Provide the [X, Y] coordinate of the cell's center where the given text is located.  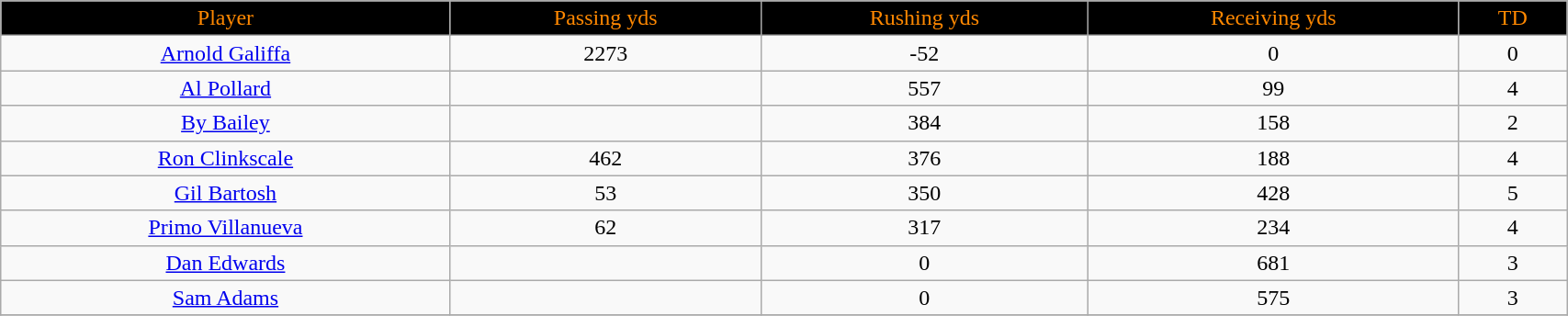
462 [605, 158]
350 [924, 193]
Receiving yds [1273, 18]
By Bailey [226, 123]
99 [1273, 88]
Al Pollard [226, 88]
2 [1513, 123]
Rushing yds [924, 18]
Player [226, 18]
Gil Bartosh [226, 193]
428 [1273, 193]
Passing yds [605, 18]
62 [605, 228]
Dan Edwards [226, 263]
2273 [605, 53]
5 [1513, 193]
384 [924, 123]
Primo Villanueva [226, 228]
Ron Clinkscale [226, 158]
234 [1273, 228]
376 [924, 158]
53 [605, 193]
Arnold Galiffa [226, 53]
TD [1513, 18]
158 [1273, 123]
Sam Adams [226, 298]
681 [1273, 263]
557 [924, 88]
317 [924, 228]
575 [1273, 298]
-52 [924, 53]
188 [1273, 158]
